For the text-containing cell, return its midpoint in [X, Y] coordinate format. 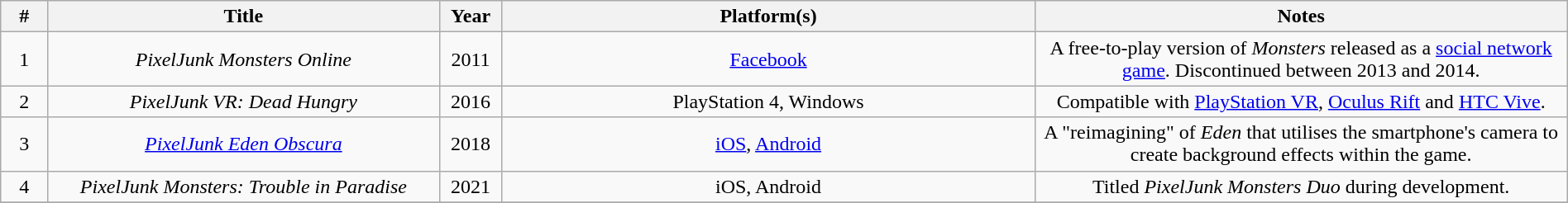
PixelJunk Monsters: Trouble in Paradise [244, 186]
PixelJunk VR: Dead Hungry [244, 101]
Title [244, 17]
# [25, 17]
Platform(s) [768, 17]
4 [25, 186]
2018 [471, 144]
Titled PixelJunk Monsters Duo during development. [1301, 186]
PixelJunk Monsters Online [244, 59]
A free-to-play version of Monsters released as a social network game. Discontinued between 2013 and 2014. [1301, 59]
2016 [471, 101]
Notes [1301, 17]
PixelJunk Eden Obscura [244, 144]
1 [25, 59]
2011 [471, 59]
A "reimagining" of Eden that utilises the smartphone's camera to create background effects within the game. [1301, 144]
2 [25, 101]
Year [471, 17]
2021 [471, 186]
Facebook [768, 59]
PlayStation 4, Windows [768, 101]
3 [25, 144]
Compatible with PlayStation VR, Oculus Rift and HTC Vive. [1301, 101]
